Output the [x, y] coordinate of the center of the cell containing the given text.  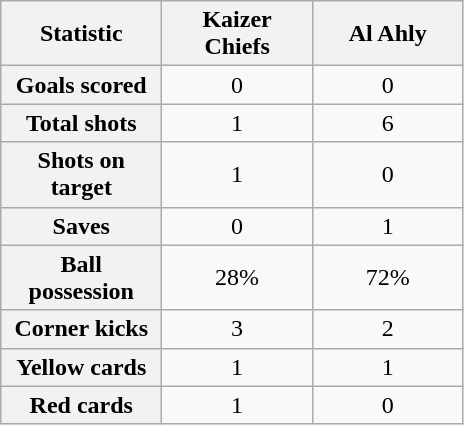
Shots on target [82, 174]
2 [388, 329]
Yellow cards [82, 367]
Red cards [82, 405]
Al Ahly [388, 34]
6 [388, 123]
Ball possession [82, 278]
3 [238, 329]
72% [388, 278]
Total shots [82, 123]
Statistic [82, 34]
Corner kicks [82, 329]
Saves [82, 226]
Kaizer Chiefs [238, 34]
Goals scored [82, 85]
28% [238, 278]
